Detect which cell encompasses the target text, then output its (x, y) center coordinate. 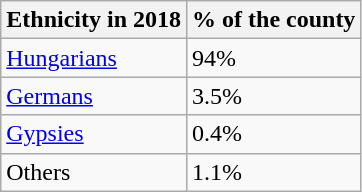
Gypsies (94, 134)
Ethnicity in 2018 (94, 20)
% of the county (274, 20)
Hungarians (94, 58)
Germans (94, 96)
94% (274, 58)
3.5% (274, 96)
0.4% (274, 134)
1.1% (274, 172)
Others (94, 172)
